Provide the (x, y) coordinate of the cell's center where the given text is located.  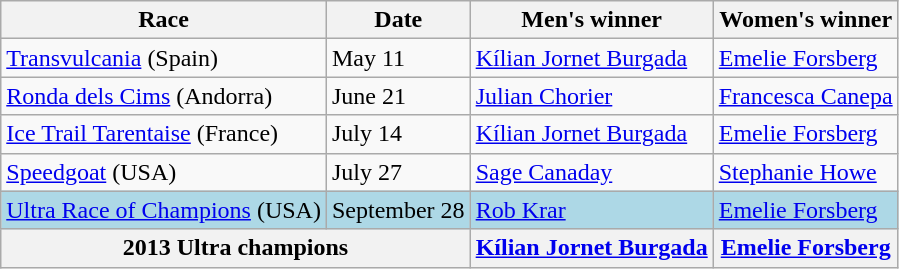
Men's winner (592, 20)
Speedgoat (USA) (164, 172)
2013 Ultra champions (236, 248)
Rob Krar (592, 210)
Francesca Canepa (806, 96)
July 27 (398, 172)
Date (398, 20)
September 28 (398, 210)
Transvulcania (Spain) (164, 58)
Ronda dels Cims (Andorra) (164, 96)
Julian Chorier (592, 96)
Women's winner (806, 20)
Ultra Race of Champions (USA) (164, 210)
June 21 (398, 96)
Sage Canaday (592, 172)
Stephanie Howe (806, 172)
Race (164, 20)
July 14 (398, 134)
Ice Trail Tarentaise (France) (164, 134)
May 11 (398, 58)
